Capture the cell that displays the provided text and extract its [X, Y] central coordinate. 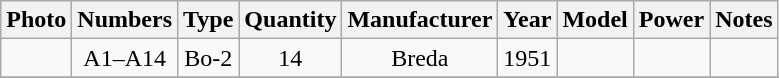
Bo-2 [208, 58]
Photo [36, 20]
Year [528, 20]
A1–A14 [125, 58]
1951 [528, 58]
Type [208, 20]
Breda [420, 58]
Power [671, 20]
Notes [744, 20]
Manufacturer [420, 20]
Model [595, 20]
14 [290, 58]
Quantity [290, 20]
Numbers [125, 20]
